Determine the (X, Y) coordinate at the center of the cell enclosing the given text.  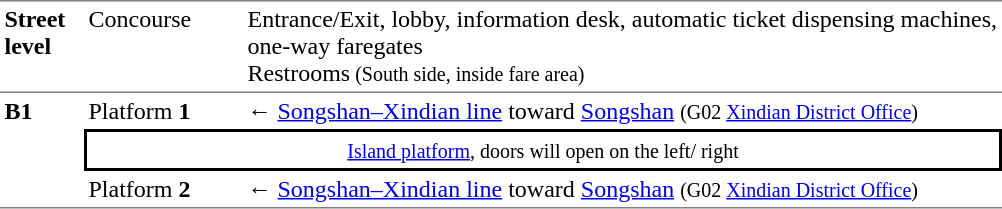
Street level (42, 46)
Concourse (164, 46)
Entrance/Exit, lobby, information desk, automatic ticket dispensing machines, one-way faregatesRestrooms (South side, inside fare area) (622, 46)
Platform 1 (164, 111)
B1 (42, 151)
Island platform, doors will open on the left/ right (543, 150)
Platform 2 (164, 190)
